Determine the [X, Y] coordinate at the center of the cell enclosing the given text.  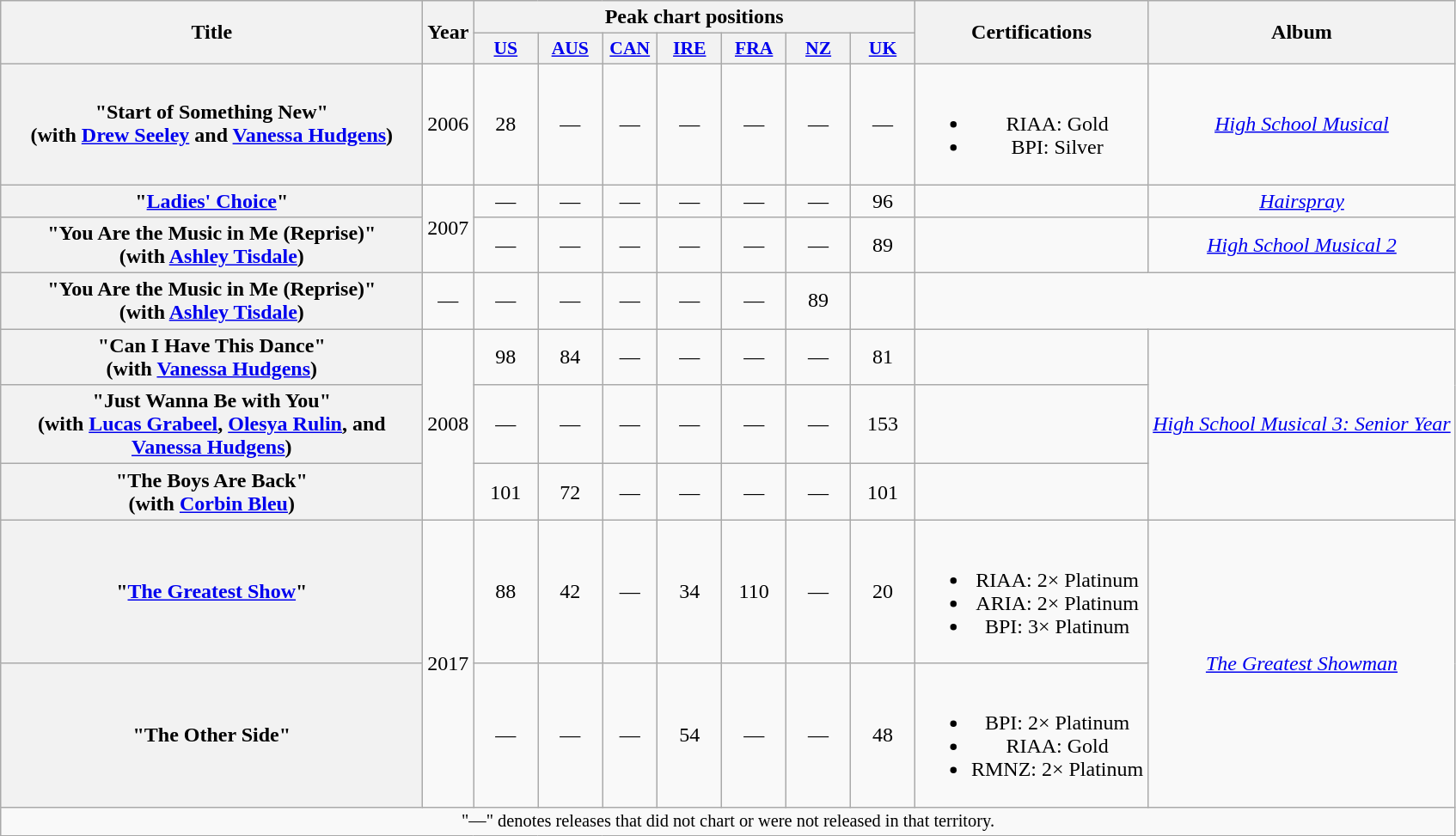
Year [449, 33]
72 [571, 491]
54 [689, 735]
"Start of Something New"(with Drew Seeley and Vanessa Hudgens) [211, 124]
"Can I Have This Dance"(with Vanessa Hudgens) [211, 357]
153 [884, 424]
US [505, 49]
42 [571, 591]
BPI: 2× PlatinumRIAA: GoldRMNZ: 2× Platinum [1031, 735]
98 [505, 357]
96 [884, 200]
CAN [630, 49]
Album [1301, 33]
"The Greatest Show" [211, 591]
Title [211, 33]
NZ [818, 49]
High School Musical 3: Senior Year [1301, 424]
"—" denotes releases that did not chart or were not released in that territory. [728, 821]
RIAA: 2× PlatinumARIA: 2× PlatinumBPI: 3× Platinum [1031, 591]
88 [505, 591]
48 [884, 735]
"The Boys Are Back"(with Corbin Bleu) [211, 491]
"The Other Side" [211, 735]
AUS [571, 49]
High School Musical [1301, 124]
The Greatest Showman [1301, 663]
84 [571, 357]
20 [884, 591]
2006 [449, 124]
"Ladies' Choice" [211, 200]
Certifications [1031, 33]
IRE [689, 49]
UK [884, 49]
110 [755, 591]
"Just Wanna Be with You"(with Lucas Grabeel, Olesya Rulin, and Vanessa Hudgens) [211, 424]
28 [505, 124]
Hairspray [1301, 200]
High School Musical 2 [1301, 246]
FRA [755, 49]
34 [689, 591]
2008 [449, 424]
Peak chart positions [694, 17]
81 [884, 357]
RIAA: GoldBPI: Silver [1031, 124]
2007 [449, 229]
2017 [449, 663]
